Find where the given text appears and provide that cell's center as [x, y] coordinate. 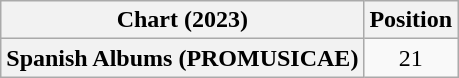
Spanish Albums (PROMUSICAE) [182, 58]
21 [411, 58]
Chart (2023) [182, 20]
Position [411, 20]
